Return [X, Y] of the center of cell containing provided text 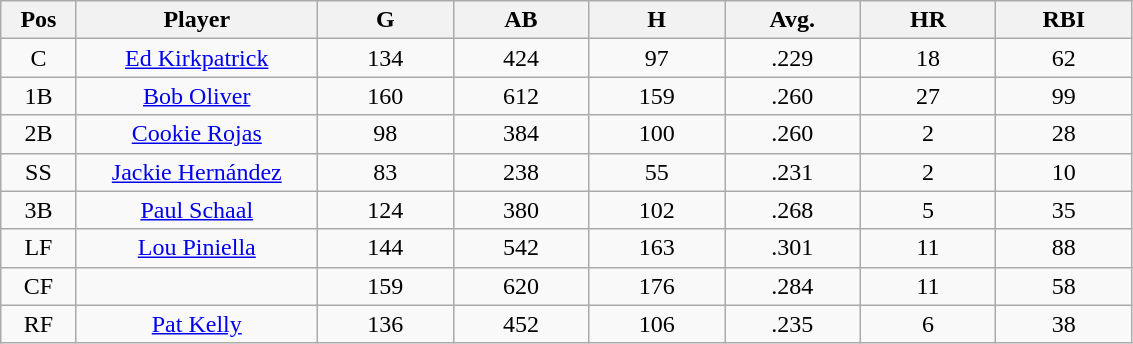
88 [1064, 248]
HR [928, 20]
28 [1064, 134]
.229 [792, 58]
H [657, 20]
AB [521, 20]
83 [385, 172]
58 [1064, 286]
Cookie Rojas [196, 134]
.284 [792, 286]
Pos [38, 20]
144 [385, 248]
Lou Piniella [196, 248]
452 [521, 324]
LF [38, 248]
98 [385, 134]
3B [38, 210]
38 [1064, 324]
55 [657, 172]
Paul Schaal [196, 210]
124 [385, 210]
Avg. [792, 20]
.301 [792, 248]
Bob Oliver [196, 96]
5 [928, 210]
100 [657, 134]
SS [38, 172]
424 [521, 58]
.231 [792, 172]
Player [196, 20]
C [38, 58]
97 [657, 58]
.268 [792, 210]
384 [521, 134]
380 [521, 210]
2B [38, 134]
G [385, 20]
136 [385, 324]
.235 [792, 324]
35 [1064, 210]
Pat Kelly [196, 324]
1B [38, 96]
612 [521, 96]
10 [1064, 172]
RF [38, 324]
18 [928, 58]
Ed Kirkpatrick [196, 58]
62 [1064, 58]
163 [657, 248]
160 [385, 96]
27 [928, 96]
Jackie Hernández [196, 172]
542 [521, 248]
106 [657, 324]
6 [928, 324]
RBI [1064, 20]
238 [521, 172]
99 [1064, 96]
102 [657, 210]
CF [38, 286]
176 [657, 286]
620 [521, 286]
134 [385, 58]
